Extract the [x, y] coordinate from the center of the cell holding the provided text.  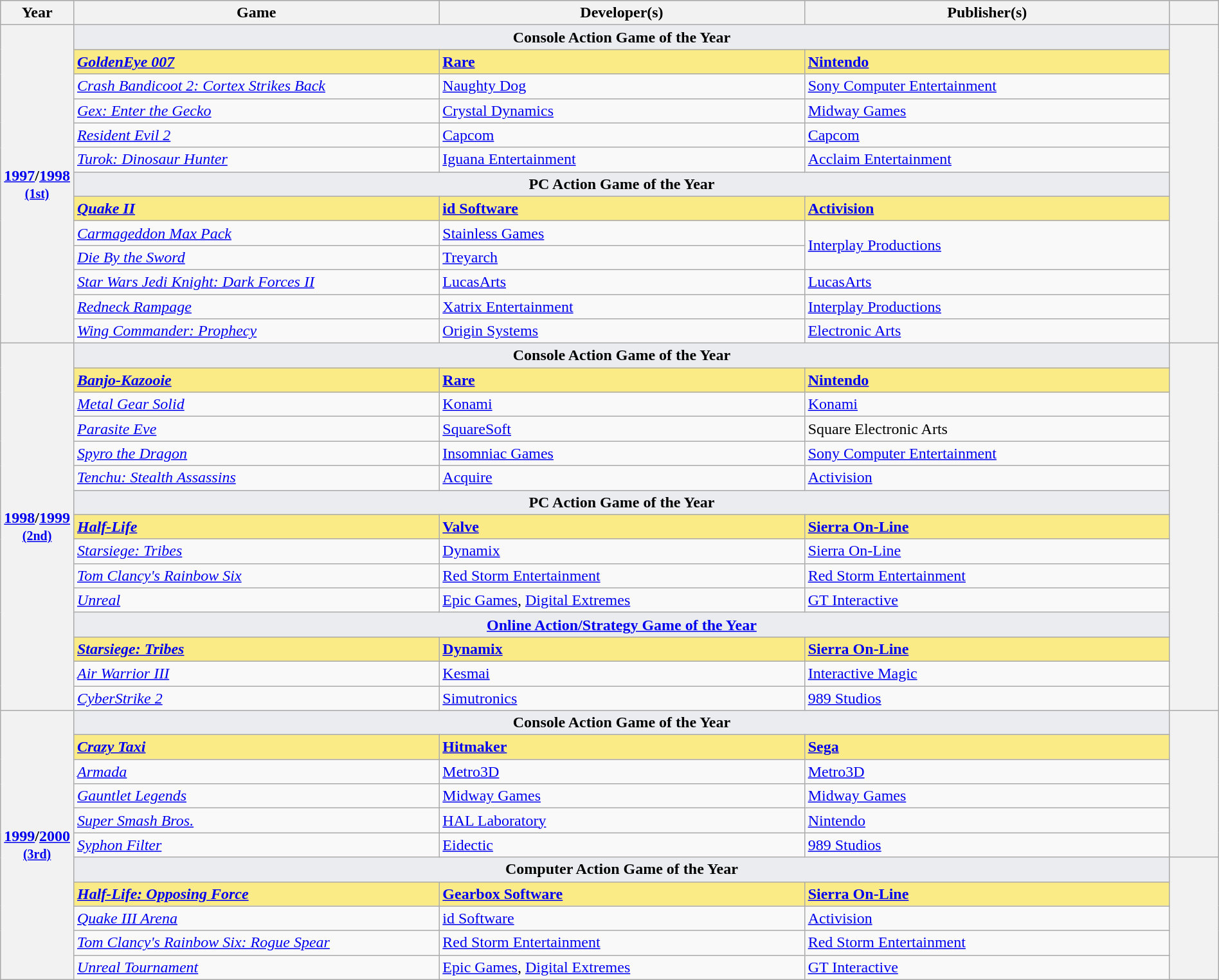
Unreal Tournament [256, 967]
Xatrix Entertainment [622, 307]
Star Wars Jedi Knight: Dark Forces II [256, 282]
Gauntlet Legends [256, 796]
Origin Systems [622, 331]
Tenchu: Stealth Assassins [256, 478]
Hitmaker [622, 747]
Developer(s) [622, 13]
1999/2000 (3rd) [37, 845]
Valve [622, 527]
Treyarch [622, 257]
Year [37, 13]
Carmageddon Max Pack [256, 233]
Crash Bandicoot 2: Cortex Strikes Back [256, 86]
Metal Gear Solid [256, 404]
Redneck Rampage [256, 307]
Insomniac Games [622, 453]
Kesmai [622, 673]
Die By the Sword [256, 257]
Publisher(s) [987, 13]
Tom Clancy's Rainbow Six: Rogue Spear [256, 943]
Super Smash Bros. [256, 821]
Quake II [256, 208]
Resident Evil 2 [256, 135]
HAL Laboratory [622, 821]
Interactive Magic [987, 673]
Acclaim Entertainment [987, 159]
GoldenEye 007 [256, 62]
Banjo-Kazooie [256, 380]
Stainless Games [622, 233]
1998/1999 (2nd) [37, 527]
Eidectic [622, 845]
Computer Action Game of the Year [621, 869]
Unreal [256, 600]
Online Action/Strategy Game of the Year [621, 624]
Acquire [622, 478]
Gex: Enter the Gecko [256, 111]
Spyro the Dragon [256, 453]
Crystal Dynamics [622, 111]
Air Warrior III [256, 673]
Naughty Dog [622, 86]
Quake III Arena [256, 918]
Parasite Eve [256, 429]
Turok: Dinosaur Hunter [256, 159]
SquareSoft [622, 429]
Square Electronic Arts [987, 429]
Half-Life: Opposing Force [256, 894]
Simutronics [622, 698]
Armada [256, 772]
Iguana Entertainment [622, 159]
Half-Life [256, 527]
Gearbox Software [622, 894]
Wing Commander: Prophecy [256, 331]
Crazy Taxi [256, 747]
CyberStrike 2 [256, 698]
Sega [987, 747]
Electronic Arts [987, 331]
Syphon Filter [256, 845]
1997/1998 (1st) [37, 184]
Tom Clancy's Rainbow Six [256, 576]
Game [256, 13]
